Return [x, y] of the center of cell containing provided text 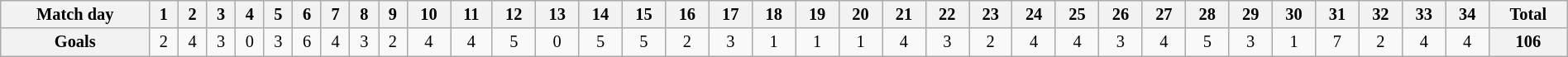
12 [514, 14]
18 [773, 14]
21 [904, 14]
23 [991, 14]
Goals [75, 42]
19 [817, 14]
Total [1528, 14]
32 [1380, 14]
20 [860, 14]
106 [1528, 42]
10 [428, 14]
13 [557, 14]
30 [1293, 14]
22 [947, 14]
9 [394, 14]
29 [1250, 14]
17 [730, 14]
34 [1467, 14]
16 [687, 14]
33 [1424, 14]
27 [1164, 14]
15 [643, 14]
14 [600, 14]
Match day [75, 14]
28 [1207, 14]
26 [1121, 14]
11 [471, 14]
24 [1034, 14]
25 [1077, 14]
8 [364, 14]
31 [1337, 14]
